Identify which cell holds the provided text, then report its [x, y] central coordinate. 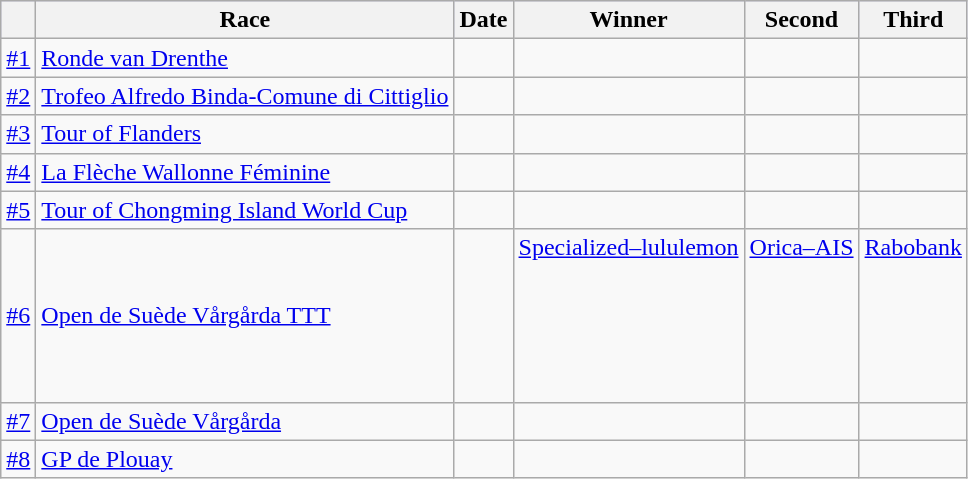
#7 [18, 421]
#3 [18, 134]
#1 [18, 58]
Third [913, 20]
GP de Plouay [245, 459]
Specialized–lululemon [628, 316]
#8 [18, 459]
#6 [18, 316]
Second [802, 20]
La Flèche Wallonne Féminine [245, 172]
Ronde van Drenthe [245, 58]
Tour of Flanders [245, 134]
Open de Suède Vårgårda TTT [245, 316]
Date [484, 20]
Open de Suède Vårgårda [245, 421]
Winner [628, 20]
Race [245, 20]
Orica–AIS [802, 316]
#4 [18, 172]
#2 [18, 96]
#5 [18, 210]
Rabobank [913, 316]
Trofeo Alfredo Binda-Comune di Cittiglio [245, 96]
Tour of Chongming Island World Cup [245, 210]
